Capture the cell that displays the provided text and extract its [x, y] central coordinate. 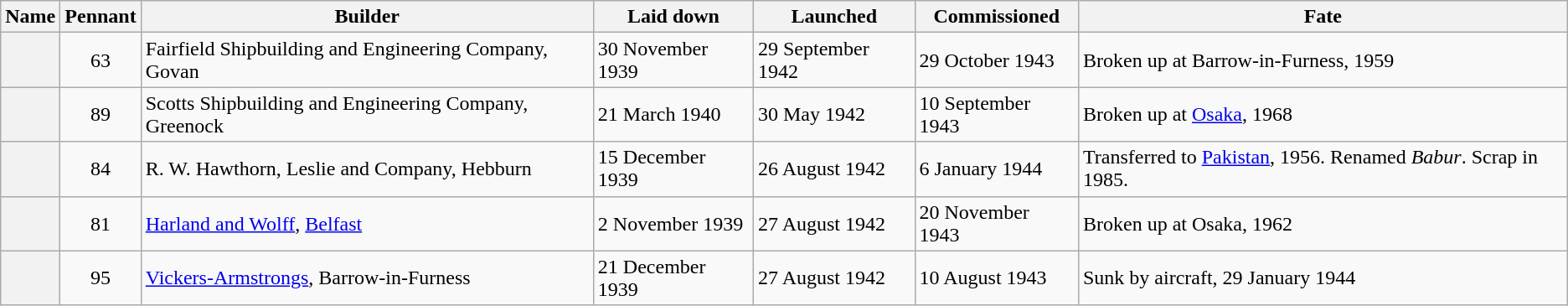
20 November 1943 [997, 223]
15 December 1939 [673, 169]
Broken up at Barrow-in-Furness, 1959 [1323, 60]
81 [101, 223]
Builder [367, 17]
Transferred to Pakistan, 1956. Renamed Babur. Scrap in 1985. [1323, 169]
26 August 1942 [834, 169]
Laid down [673, 17]
Broken up at Osaka, 1968 [1323, 114]
29 September 1942 [834, 60]
Pennant [101, 17]
30 May 1942 [834, 114]
10 September 1943 [997, 114]
63 [101, 60]
10 August 1943 [997, 278]
Sunk by aircraft, 29 January 1944 [1323, 278]
21 March 1940 [673, 114]
6 January 1944 [997, 169]
29 October 1943 [997, 60]
Fate [1323, 17]
Name [30, 17]
Commissioned [997, 17]
Harland and Wolff, Belfast [367, 223]
Scotts Shipbuilding and Engineering Company, Greenock [367, 114]
Fairfield Shipbuilding and Engineering Company, Govan [367, 60]
21 December 1939 [673, 278]
30 November 1939 [673, 60]
89 [101, 114]
84 [101, 169]
95 [101, 278]
R. W. Hawthorn, Leslie and Company, Hebburn [367, 169]
Broken up at Osaka, 1962 [1323, 223]
Launched [834, 17]
2 November 1939 [673, 223]
Vickers-Armstrongs, Barrow-in-Furness [367, 278]
